Capture the cell that displays the provided text and extract its [x, y] central coordinate. 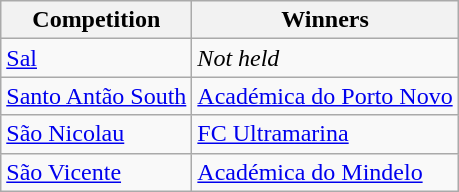
FC Ultramarina [325, 134]
Sal [96, 58]
São Vicente [96, 172]
Académica do Porto Novo [325, 96]
São Nicolau [96, 134]
Competition [96, 20]
Winners [325, 20]
Not held [325, 58]
Santo Antão South [96, 96]
Académica do Mindelo [325, 172]
